Find where the given text appears and provide that cell's center as [x, y] coordinate. 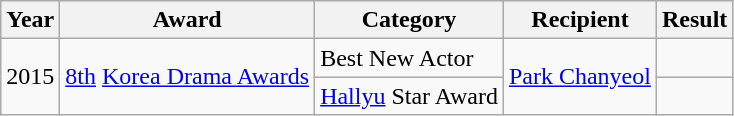
Recipient [580, 20]
Result [694, 20]
8th Korea Drama Awards [188, 77]
Best New Actor [410, 58]
Award [188, 20]
Category [410, 20]
Park Chanyeol [580, 77]
Year [30, 20]
Hallyu Star Award [410, 96]
2015 [30, 77]
